Return the [x, y] coordinate for the center point of the cell that contains the specified text.  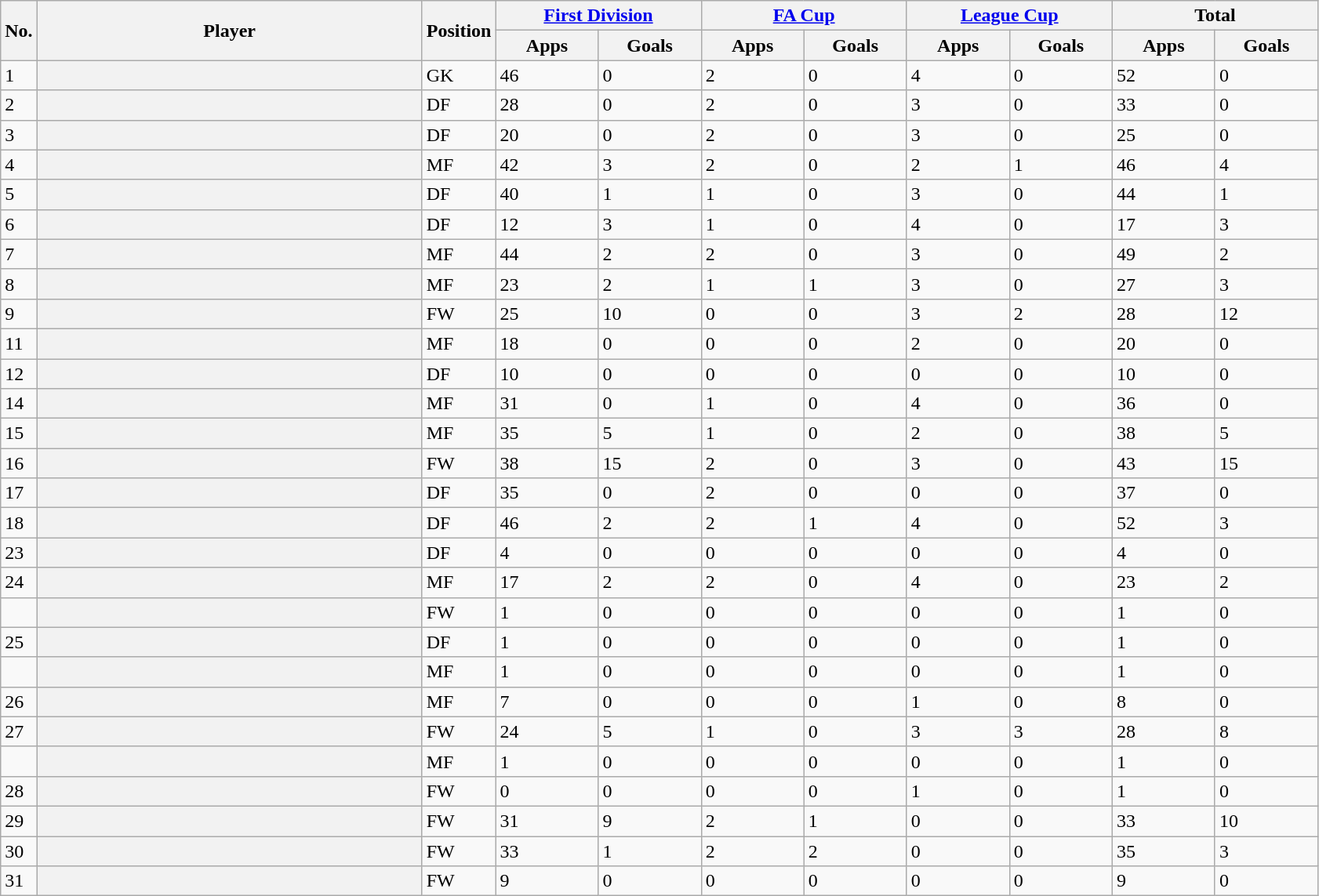
16 [19, 463]
League Cup [1009, 16]
Position [459, 31]
30 [19, 851]
26 [19, 702]
40 [547, 194]
No. [19, 31]
Total [1215, 16]
6 [19, 224]
Player [229, 31]
37 [1164, 493]
11 [19, 343]
36 [1164, 404]
42 [547, 165]
FA Cup [804, 16]
43 [1164, 463]
29 [19, 821]
49 [1164, 254]
First Division [598, 16]
GK [459, 75]
14 [19, 404]
